Provide the (x, y) coordinate of the cell's center where the given text is located.  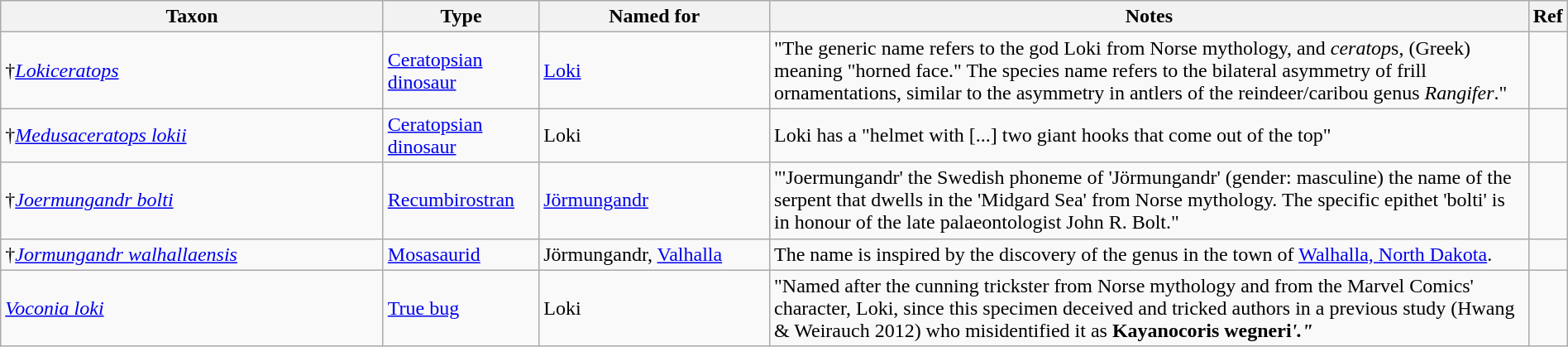
Type (461, 17)
Ref (1548, 17)
Jörmungandr (655, 200)
Mosasaurid (461, 254)
†Lokiceratops (192, 70)
True bug (461, 308)
The name is inspired by the discovery of the genus in the town of Walhalla, North Dakota. (1150, 254)
Voconia loki (192, 308)
Named for (655, 17)
†Jormungandr walhallaensis (192, 254)
Taxon (192, 17)
Recumbirostran (461, 200)
†Medusaceratops lokii (192, 136)
Loki has a "helmet with [...] two giant hooks that come out of the top" (1150, 136)
Notes (1150, 17)
Jörmungandr, Valhalla (655, 254)
†Joermungandr bolti (192, 200)
